Search for the cell housing the specified text and yield its [X, Y] center coordinate. 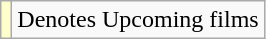
Denotes Upcoming films [138, 20]
